Return (X, Y) of the center of cell containing provided text 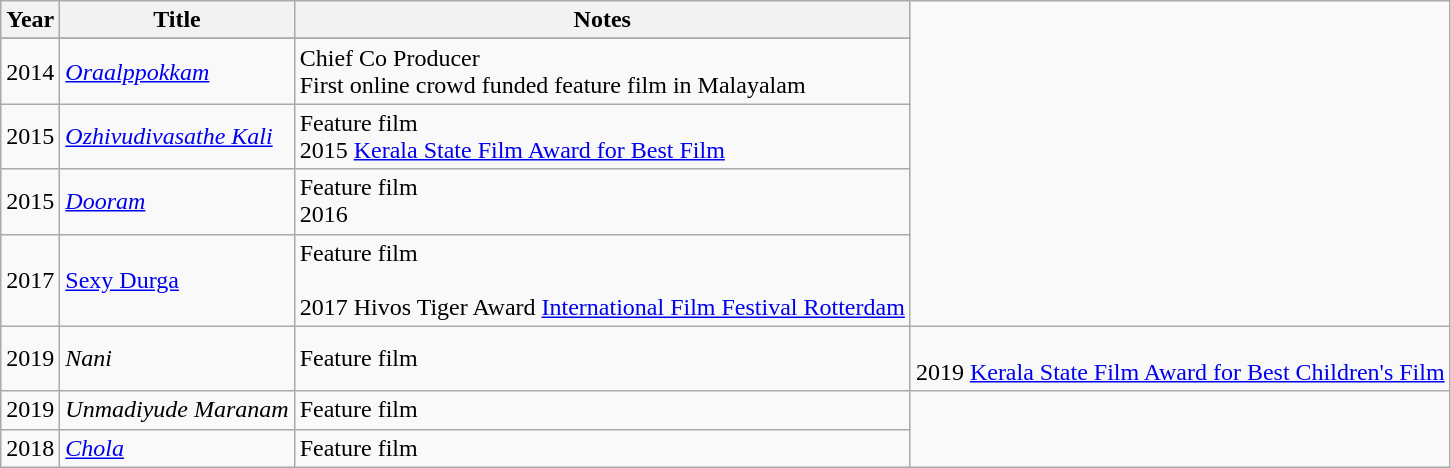
2018 (30, 448)
Notes (602, 20)
2017 (30, 280)
Chief Co Producer First online crowd funded feature film in Malayalam (602, 72)
2014 (30, 72)
Oraalppokkam (177, 72)
Feature film 2016 (602, 202)
Year (30, 20)
Feature film 2017 Hivos Tiger Award International Film Festival Rotterdam (602, 280)
Title (177, 20)
Chola (177, 448)
Ozhivudivasathe Kali (177, 136)
Sexy Durga (177, 280)
2019 Kerala State Film Award for Best Children's Film (1180, 358)
Unmadiyude Maranam (177, 410)
Dooram (177, 202)
Feature film 2015 Kerala State Film Award for Best Film (602, 136)
Nani (177, 358)
